Provide the (x, y) coordinate of the cell's center where the given text is located.  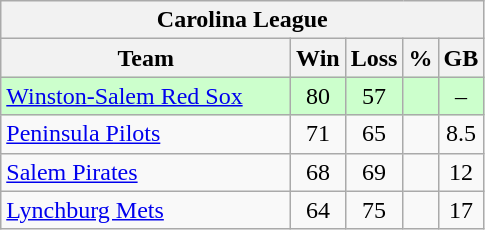
69 (374, 172)
71 (318, 134)
Team (146, 58)
Winston-Salem Red Sox (146, 96)
12 (461, 172)
8.5 (461, 134)
75 (374, 210)
Salem Pirates (146, 172)
% (420, 58)
– (461, 96)
Peninsula Pilots (146, 134)
68 (318, 172)
GB (461, 58)
Loss (374, 58)
64 (318, 210)
65 (374, 134)
17 (461, 210)
Carolina League (242, 20)
80 (318, 96)
Win (318, 58)
57 (374, 96)
Lynchburg Mets (146, 210)
